Provide the [X, Y] coordinate of the cell's center where the given text is located.  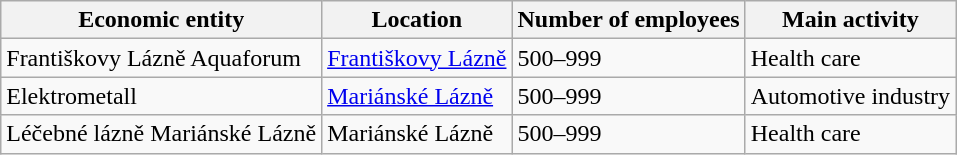
Number of employees [628, 20]
Automotive industry [850, 96]
Františkovy Lázně [417, 58]
Economic entity [162, 20]
Františkovy Lázně Aquaforum [162, 58]
Elektrometall [162, 96]
Location [417, 20]
Léčebné lázně Mariánské Lázně [162, 134]
Main activity [850, 20]
